Pinpoint the cell where the given text exists, returning its [x, y] midpoint coordinate. 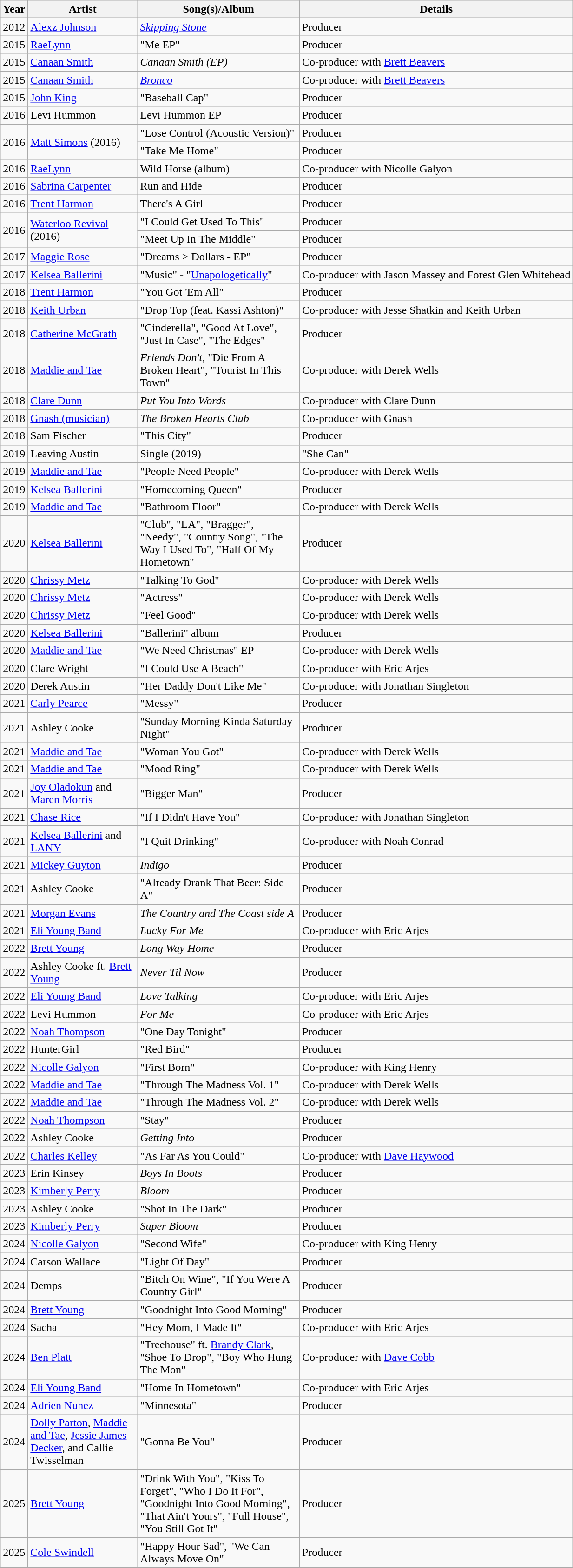
Sabrina Carpenter [83, 186]
"This City" [218, 436]
HunterGirl [83, 1049]
"Lose Control (Acoustic Version)" [218, 133]
"Bathroom Floor" [218, 507]
"Red Bird" [218, 1049]
Indigo [218, 865]
"You Got 'Em All" [218, 292]
"Ballerini" album [218, 633]
Canaan Smith (EP) [218, 62]
"Meet Up In The Middle" [218, 239]
Co-producer with Dave Haywood [436, 1155]
Maggie Rose [83, 257]
"Woman You Got" [218, 751]
"Stay" [218, 1120]
Long Way Home [218, 949]
Alexz Johnson [83, 27]
Getting Into [218, 1138]
The Broken Hearts Club [218, 418]
Catherine McGrath [83, 334]
Matt Simons (2016) [83, 142]
"As Far As You Could" [218, 1155]
Co-producer with Dave Cobb [436, 1357]
Co-producer with Jesse Shatkin and Keith Urban [436, 310]
"Through The Madness Vol. 2" [218, 1102]
Year [14, 9]
There's A Girl [218, 204]
"Happy Hour Sad", "We Can Always Move On" [218, 1552]
"First Born" [218, 1067]
Joy Oladokun and Maren Morris [83, 793]
"Goodnight Into Good Morning" [218, 1310]
"One Day Tonight" [218, 1032]
"Shot In The Dark" [218, 1209]
Ben Platt [83, 1357]
"Messy" [218, 704]
"Home In Hometown" [218, 1388]
"Baseball Cap" [218, 98]
Clare Dunn [83, 401]
Co-producer with Clare Dunn [436, 401]
"Feel Good" [218, 615]
"I Quit Drinking" [218, 841]
Run and Hide [218, 186]
Co-producer with Gnash [436, 418]
Cole Swindell [83, 1552]
"We Need Christmas" EP [218, 651]
Single (2019) [218, 454]
Derek Austin [83, 686]
"She Can" [436, 454]
"I Could Get Used To This" [218, 222]
"Music" - "Unapologetically" [218, 275]
"Drop Top (feat. Kassi Ashton)" [218, 310]
Super Bloom [218, 1226]
Carly Pearce [83, 704]
The Country and The Coast side A [218, 913]
"Dreams > Dollars - EP" [218, 257]
Bronco [218, 80]
Morgan Evans [83, 913]
Demps [83, 1285]
"People Need People" [218, 471]
Lucky For Me [218, 931]
Co-producer with Nicolle Galyon [436, 168]
Keith Urban [83, 310]
"Cinderella", "Good At Love", "Just In Case", "The Edges" [218, 334]
Sacha [83, 1327]
"Sunday Morning Kinda Saturday Night" [218, 728]
Erin Kinsey [83, 1173]
"Already Drank That Beer: Side A" [218, 889]
Wild Horse (album) [218, 168]
Artist [83, 9]
Kelsea Ballerini and LANY [83, 841]
"Mood Ring" [218, 769]
Dolly Parton, Maddie and Tae, Jessie James Decker, and Callie Twisselman [83, 1442]
"Bitch On Wine", "If You Were A Country Girl" [218, 1285]
"Talking To God" [218, 580]
Mickey Guyton [83, 865]
"Gonna Be You" [218, 1442]
Adrien Nunez [83, 1405]
Chase Rice [83, 817]
"Club", "LA", "Bragger", "Needy", "Country Song", "The Way I Used To", "Half Of My Hometown" [218, 543]
Levi Hummon EP [218, 115]
Ashley Cooke ft. Brett Young [83, 972]
Song(s)/Album [218, 9]
"Actress" [218, 598]
2012 [14, 27]
"If I Didn't Have You" [218, 817]
Never Til Now [218, 972]
"Drink With You", "Kiss To Forget", "Who I Do It For", "Goodnight Into Good Morning", "That Ain't Yours", "Full House", "You Still Got It" [218, 1503]
Bloom [218, 1191]
"Take Me Home" [218, 151]
"Minnesota" [218, 1405]
Details [436, 9]
Clare Wright [83, 668]
"I Could Use A Beach" [218, 668]
"Through The Madness Vol. 1" [218, 1085]
"Homecoming Queen" [218, 489]
"Hey Mom, I Made It" [218, 1327]
Co-producer with Noah Conrad [436, 841]
"Light Of Day" [218, 1262]
Friends Don't, "Die From A Broken Heart", "Tourist In This Town" [218, 370]
Charles Kelley [83, 1155]
For Me [218, 1014]
Love Talking [218, 996]
Waterloo Revival (2016) [83, 231]
"Me EP" [218, 45]
"Second Wife" [218, 1244]
Carson Wallace [83, 1262]
"Treehouse" ft. Brandy Clark, "Shoe To Drop", "Boy Who Hung The Mon" [218, 1357]
"Bigger Man" [218, 793]
Skipping Stone [218, 27]
Gnash (musician) [83, 418]
Sam Fischer [83, 436]
Put You Into Words [218, 401]
Boys In Boots [218, 1173]
John King [83, 98]
Co-producer with Jason Massey and Forest Glen Whitehead [436, 275]
Leaving Austin [83, 454]
"Her Daddy Don't Like Me" [218, 686]
